Locate the cell with the specified text and output its [x, y] center coordinate. 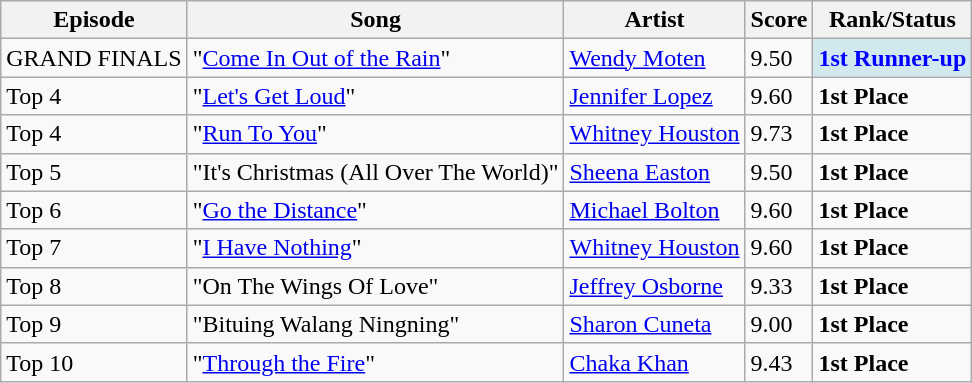
Top 8 [94, 286]
"Through the Fire" [376, 362]
Song [376, 20]
Top 9 [94, 324]
"Run To You" [376, 134]
"Let's Get Loud" [376, 96]
9.33 [779, 286]
Sheena Easton [654, 172]
Jeffrey Osborne [654, 286]
Jennifer Lopez [654, 96]
"On The Wings Of Love" [376, 286]
"Go the Distance" [376, 210]
Top 7 [94, 248]
Top 5 [94, 172]
Score [779, 20]
9.43 [779, 362]
Michael Bolton [654, 210]
"Come In Out of the Rain" [376, 58]
1st Runner-up [892, 58]
Top 6 [94, 210]
Chaka Khan [654, 362]
Rank/Status [892, 20]
"It's Christmas (All Over The World)" [376, 172]
9.73 [779, 134]
"I Have Nothing" [376, 248]
GRAND FINALS [94, 58]
Top 10 [94, 362]
Artist [654, 20]
Wendy Moten [654, 58]
Episode [94, 20]
"Bituing Walang Ningning" [376, 324]
9.00 [779, 324]
Sharon Cuneta [654, 324]
